For the text-containing cell, return its midpoint in (x, y) coordinate format. 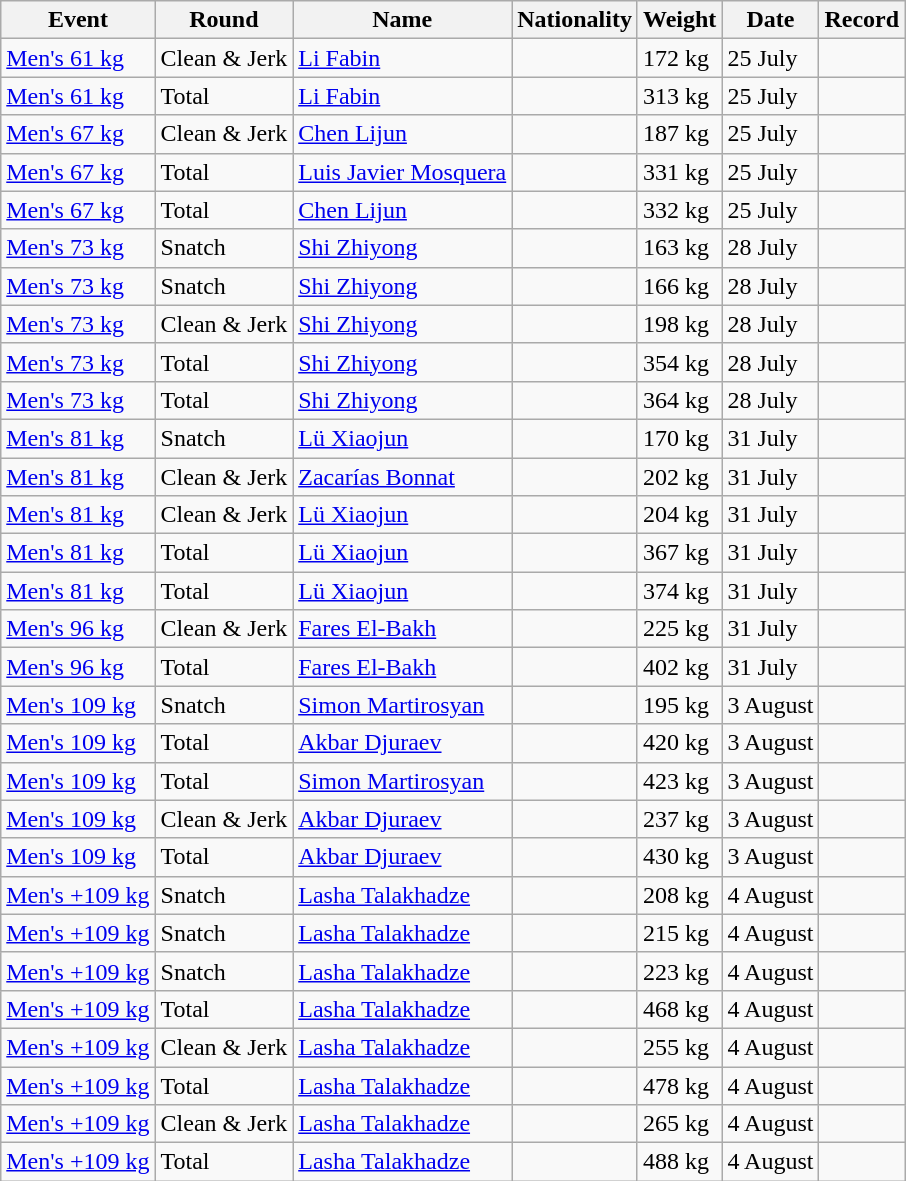
198 kg (679, 324)
223 kg (679, 971)
313 kg (679, 96)
Round (224, 20)
Event (78, 20)
468 kg (679, 1009)
195 kg (679, 705)
265 kg (679, 1124)
420 kg (679, 743)
332 kg (679, 210)
Name (402, 20)
208 kg (679, 895)
255 kg (679, 1047)
170 kg (679, 438)
225 kg (679, 629)
Record (862, 20)
423 kg (679, 781)
374 kg (679, 591)
163 kg (679, 248)
Weight (679, 20)
364 kg (679, 400)
187 kg (679, 134)
Luis Javier Mosquera (402, 172)
237 kg (679, 819)
Zacarías Bonnat (402, 477)
367 kg (679, 553)
402 kg (679, 667)
354 kg (679, 362)
202 kg (679, 477)
Date (770, 20)
430 kg (679, 857)
204 kg (679, 515)
Nationality (575, 20)
478 kg (679, 1085)
215 kg (679, 933)
331 kg (679, 172)
166 kg (679, 286)
488 kg (679, 1162)
172 kg (679, 58)
